Detect which cell encompasses the target text, then output its (x, y) center coordinate. 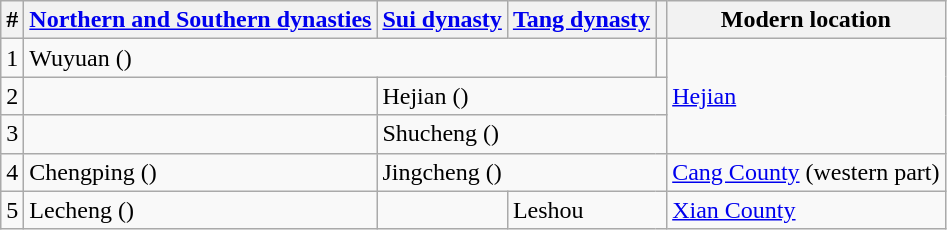
Tang dynasty (581, 20)
Modern location (806, 20)
1 (12, 58)
Lecheng () (200, 210)
Jingcheng () (522, 172)
Northern and Southern dynasties (200, 20)
Hejian (806, 96)
2 (12, 96)
# (12, 20)
Xian County (806, 210)
Cang County (western part) (806, 172)
5 (12, 210)
Shucheng () (522, 134)
Sui dynasty (442, 20)
3 (12, 134)
4 (12, 172)
Chengping () (200, 172)
Leshou (586, 210)
Hejian () (522, 96)
Wuyuan () (340, 58)
